Search for the cell housing the specified text and yield its [x, y] center coordinate. 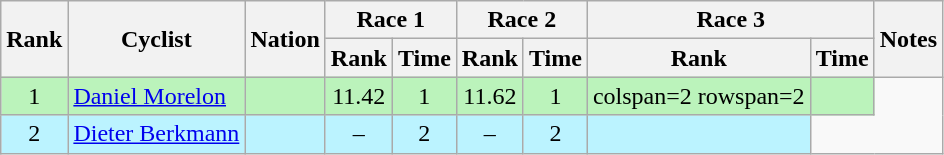
Daniel Morelon [156, 96]
colspan=2 rowspan=2 [698, 96]
11.42 [358, 96]
11.62 [490, 96]
Dieter Berkmann [156, 134]
Nation [285, 39]
Cyclist [156, 39]
Race 2 [522, 20]
Race 3 [730, 20]
Notes [908, 39]
Race 1 [390, 20]
